For the text-containing cell, return its midpoint in [X, Y] coordinate format. 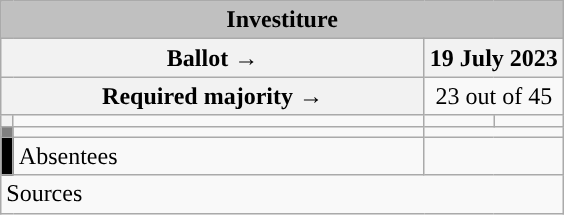
Ballot → [213, 58]
19 July 2023 [494, 58]
Required majority → [213, 96]
23 out of 45 [494, 96]
Sources [282, 194]
Investiture [282, 20]
Absentees [218, 156]
